Identify which cell holds the provided text, then report its (x, y) central coordinate. 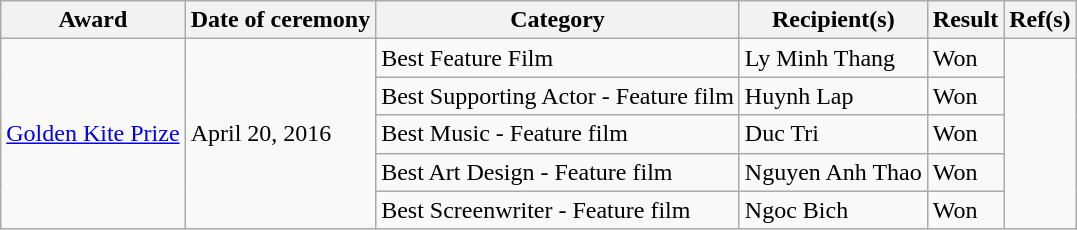
Best Art Design - Feature film (558, 172)
Date of ceremony (280, 20)
Golden Kite Prize (93, 134)
Category (558, 20)
Ly Minh Thang (833, 58)
Huynh Lap (833, 96)
Best Supporting Actor - Feature film (558, 96)
Best Screenwriter - Feature film (558, 210)
Ngoc Bich (833, 210)
Duc Tri (833, 134)
Award (93, 20)
Best Music - Feature film (558, 134)
Recipient(s) (833, 20)
Nguyen Anh Thao (833, 172)
April 20, 2016 (280, 134)
Ref(s) (1040, 20)
Best Feature Film (558, 58)
Result (965, 20)
